For the text-containing cell, return its midpoint in [x, y] coordinate format. 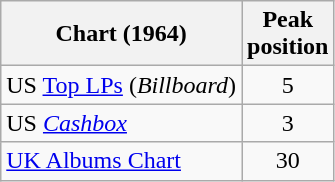
UK Albums Chart [122, 161]
US Cashbox [122, 123]
Chart (1964) [122, 34]
30 [288, 161]
5 [288, 85]
Peakposition [288, 34]
US Top LPs (Billboard) [122, 85]
3 [288, 123]
